Pinpoint the cell where the given text exists, returning its [X, Y] midpoint coordinate. 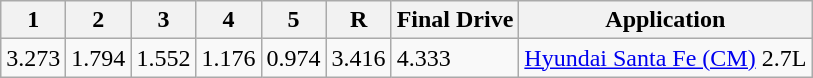
1.794 [98, 58]
Hyundai Santa Fe (CM) 2.7L [666, 58]
4.333 [455, 58]
Final Drive [455, 20]
0.974 [294, 58]
Application [666, 20]
3.273 [34, 58]
5 [294, 20]
2 [98, 20]
3.416 [358, 58]
R [358, 20]
1.176 [228, 58]
3 [164, 20]
1.552 [164, 58]
4 [228, 20]
1 [34, 20]
